Provide the [X, Y] coordinate of the cell's center where the given text is located.  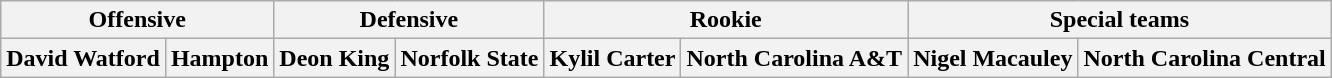
Special teams [1120, 20]
Nigel Macauley [993, 58]
David Watford [84, 58]
Hampton [219, 58]
North Carolina Central [1204, 58]
Rookie [726, 20]
North Carolina A&T [794, 58]
Defensive [409, 20]
Norfolk State [470, 58]
Deon King [334, 58]
Kylil Carter [612, 58]
Offensive [138, 20]
